From the cell containing the given text, extract its center point as (X, Y) coordinate. 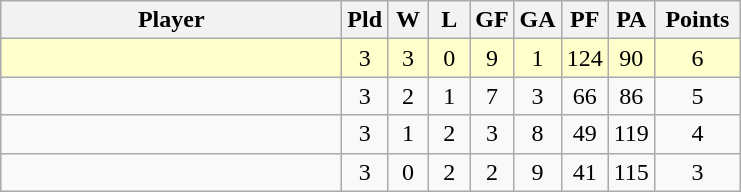
119 (631, 134)
66 (584, 96)
L (450, 20)
GA (538, 20)
8 (538, 134)
Player (172, 20)
7 (492, 96)
W (408, 20)
49 (584, 134)
PA (631, 20)
Points (697, 20)
5 (697, 96)
115 (631, 172)
Pld (365, 20)
90 (631, 58)
6 (697, 58)
PF (584, 20)
124 (584, 58)
86 (631, 96)
4 (697, 134)
41 (584, 172)
GF (492, 20)
